Find where the given text appears and provide that cell's center as [X, Y] coordinate. 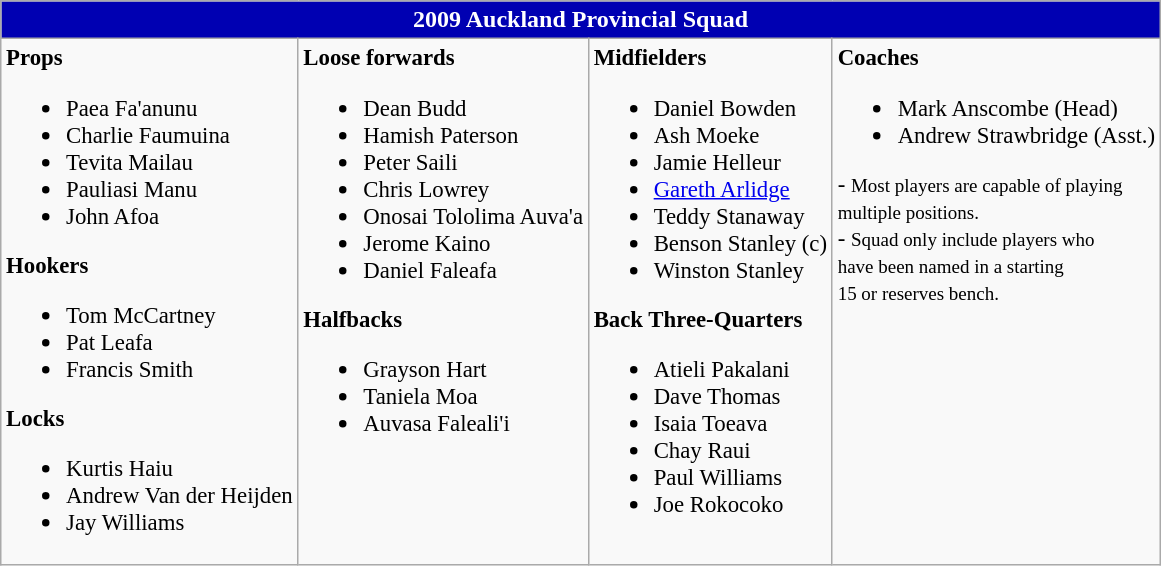
2009 Auckland Provincial Squad [581, 20]
